Pinpoint the cell where the given text exists, returning its [x, y] midpoint coordinate. 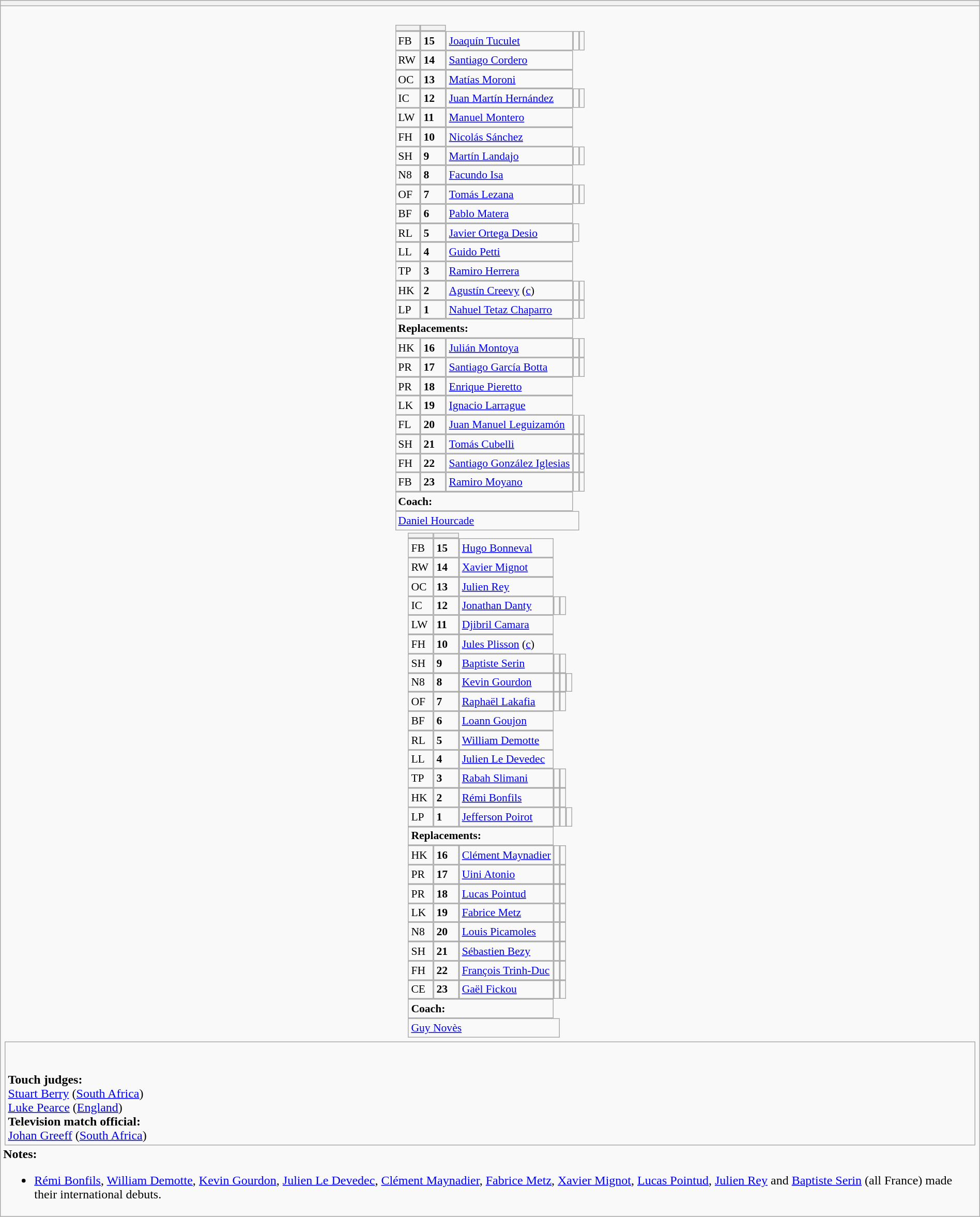
Javier Ortega Desio [510, 233]
Santiago García Botta [510, 367]
Hugo Bonneval [507, 548]
Jonathan Danty [507, 606]
Juan Manuel Leguizamón [510, 425]
Julián Montoya [510, 347]
Santiago González Iglesias [510, 463]
Guido Petti [510, 252]
Enrique Pieretto [510, 387]
Gaël Fickou [507, 990]
Ramiro Moyano [510, 482]
Clément Maynadier [507, 855]
Guy Novès [484, 1028]
Tomás Lezana [510, 194]
Julien Rey [507, 586]
Matías Moroni [510, 80]
Louis Picamoles [507, 932]
Facundo Isa [510, 175]
William Demotte [507, 740]
Daniel Hourcade [487, 520]
Nicolás Sánchez [510, 136]
Xavier Mignot [507, 568]
FL [408, 425]
Santiago Cordero [510, 60]
Joaquín Tuculet [510, 40]
Kevin Gourdon [507, 682]
Manuel Montero [510, 118]
Loann Goujon [507, 721]
Martín Landajo [510, 156]
Raphaël Lakafia [507, 701]
Lucas Pointud [507, 893]
Touch judges: Stuart Berry (South Africa) Luke Pearce (England) Television match official: Johan Greeff (South Africa) [490, 1093]
Ignacio Larrague [510, 405]
Jefferson Poirot [507, 817]
Juan Martín Hernández [510, 98]
Djibril Camara [507, 625]
Ramiro Herrera [510, 271]
Rémi Bonfils [507, 797]
François Trinh-Duc [507, 970]
Agustín Creevy (c) [510, 291]
Julien Le Devedec [507, 759]
Jules Plisson (c) [507, 644]
Nahuel Tetaz Chaparro [510, 309]
Tomás Cubelli [510, 444]
Sébastien Bezy [507, 951]
Pablo Matera [510, 213]
Uini Atonio [507, 875]
Fabrice Metz [507, 913]
Baptiste Serin [507, 663]
CE [421, 990]
Rabah Slimani [507, 779]
